For the text-containing cell, return its midpoint in [x, y] coordinate format. 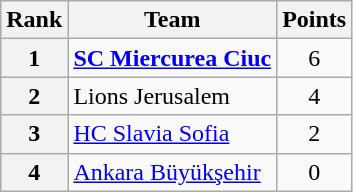
SC Miercurea Ciuc [172, 58]
Points [314, 20]
1 [34, 58]
Team [172, 20]
Ankara Büyükşehir [172, 172]
HC Slavia Sofia [172, 134]
Lions Jerusalem [172, 96]
3 [34, 134]
0 [314, 172]
6 [314, 58]
Rank [34, 20]
